Search for the cell housing the specified text and yield its (x, y) center coordinate. 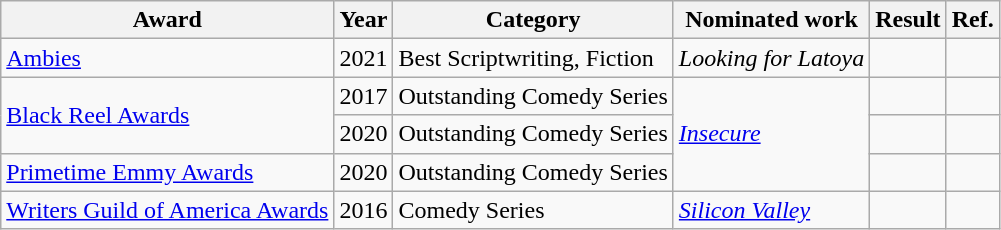
Ambies (168, 58)
Result (908, 20)
Primetime Emmy Awards (168, 172)
2021 (364, 58)
Best Scriptwriting, Fiction (533, 58)
Category (533, 20)
Looking for Latoya (771, 58)
Comedy Series (533, 210)
Year (364, 20)
Insecure (771, 134)
Writers Guild of America Awards (168, 210)
2017 (364, 96)
Ref. (972, 20)
Silicon Valley (771, 210)
2016 (364, 210)
Award (168, 20)
Black Reel Awards (168, 115)
Nominated work (771, 20)
